Output the (x, y) coordinate of the center of the cell containing the given text.  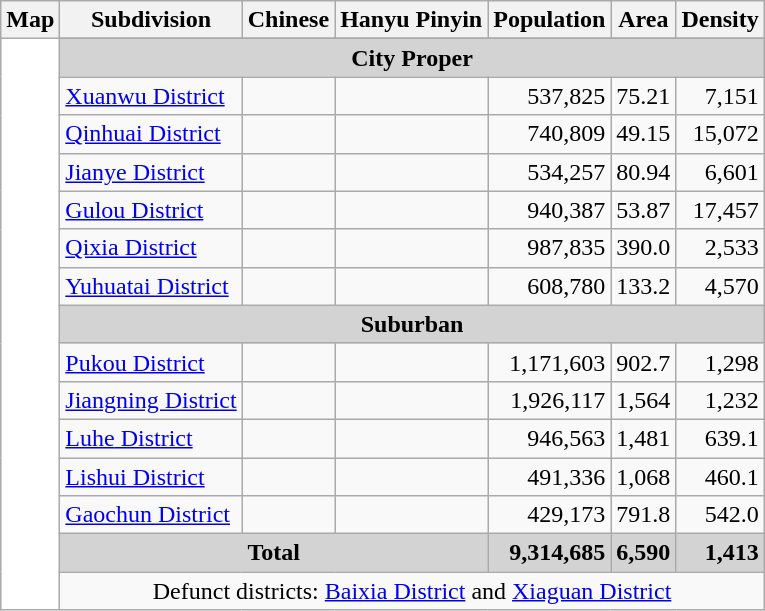
542.0 (720, 515)
740,809 (550, 134)
53.87 (644, 210)
7,151 (720, 96)
1,171,603 (550, 362)
Luhe District (151, 438)
1,298 (720, 362)
15,072 (720, 134)
1,481 (644, 438)
Xuanwu District (151, 96)
City Proper (412, 58)
946,563 (550, 438)
6,601 (720, 172)
2,533 (720, 248)
639.1 (720, 438)
902.7 (644, 362)
133.2 (644, 286)
75.21 (644, 96)
Pukou District (151, 362)
987,835 (550, 248)
Population (550, 20)
1,413 (720, 553)
390.0 (644, 248)
1,232 (720, 400)
49.15 (644, 134)
Defunct districts: Baixia District and Xiaguan District (412, 591)
80.94 (644, 172)
1,926,117 (550, 400)
Chinese (288, 20)
Suburban (412, 324)
534,257 (550, 172)
6,590 (644, 553)
940,387 (550, 210)
Subdivision (151, 20)
Gaochun District (151, 515)
460.1 (720, 477)
608,780 (550, 286)
Total (274, 553)
Lishui District (151, 477)
Gulou District (151, 210)
Hanyu Pinyin (412, 20)
Map (30, 20)
Jiangning District (151, 400)
Qixia District (151, 248)
17,457 (720, 210)
429,173 (550, 515)
1,564 (644, 400)
Jianye District (151, 172)
537,825 (550, 96)
4,570 (720, 286)
1,068 (644, 477)
Area (644, 20)
Qinhuai District (151, 134)
Density (720, 20)
791.8 (644, 515)
Yuhuatai District (151, 286)
9,314,685 (550, 553)
491,336 (550, 477)
